Determine the [X, Y] coordinate at the center of the cell enclosing the given text.  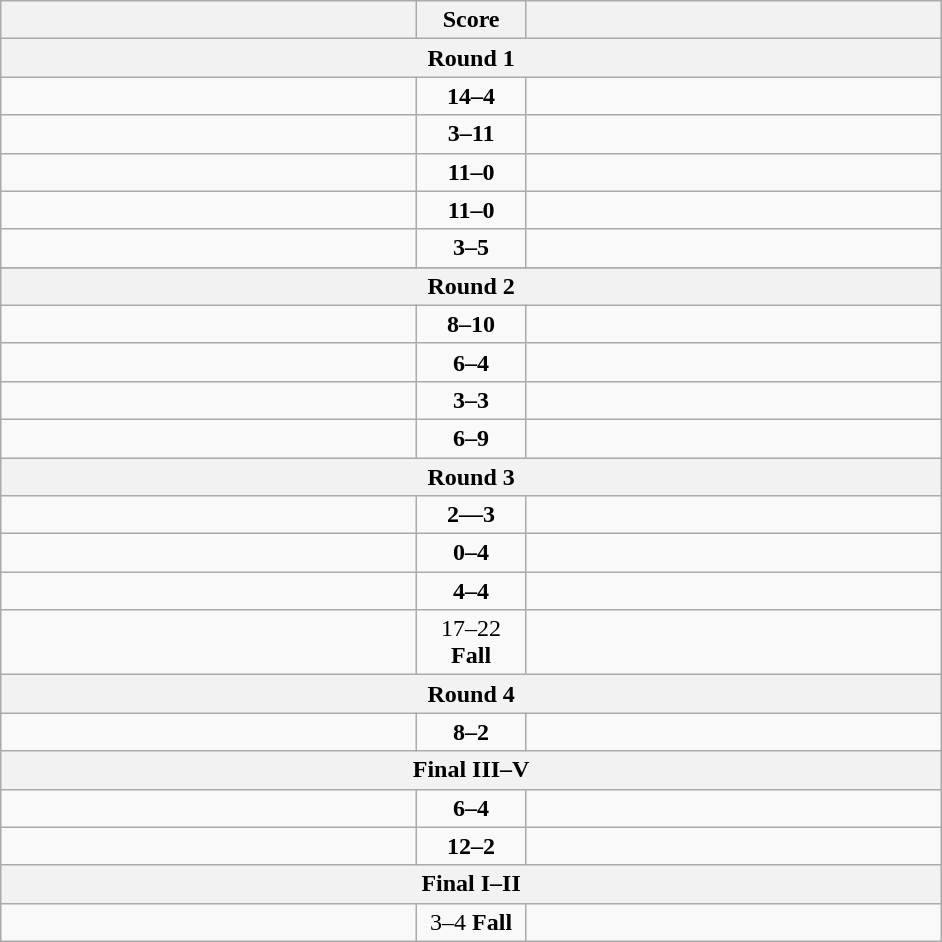
3–3 [472, 400]
2—3 [472, 515]
3–11 [472, 134]
3–4 Fall [472, 922]
14–4 [472, 96]
17–22 Fall [472, 642]
Round 4 [472, 694]
Final III–V [472, 770]
12–2 [472, 846]
0–4 [472, 553]
8–2 [472, 732]
3–5 [472, 248]
6–9 [472, 438]
Score [472, 20]
8–10 [472, 324]
Round 3 [472, 477]
Round 2 [472, 286]
Round 1 [472, 58]
4–4 [472, 591]
Final I–II [472, 884]
